Locate the cell with the specified text and output its [X, Y] center coordinate. 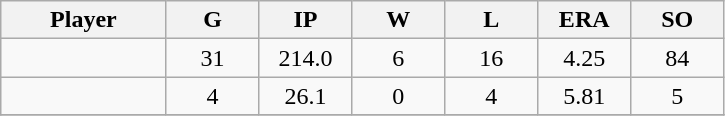
SO [678, 20]
0 [398, 96]
31 [212, 58]
214.0 [306, 58]
26.1 [306, 96]
84 [678, 58]
4.25 [584, 58]
5 [678, 96]
ERA [584, 20]
G [212, 20]
5.81 [584, 96]
IP [306, 20]
L [492, 20]
W [398, 20]
Player [84, 20]
16 [492, 58]
6 [398, 58]
